Extract the [X, Y] coordinate from the center of the cell holding the provided text.  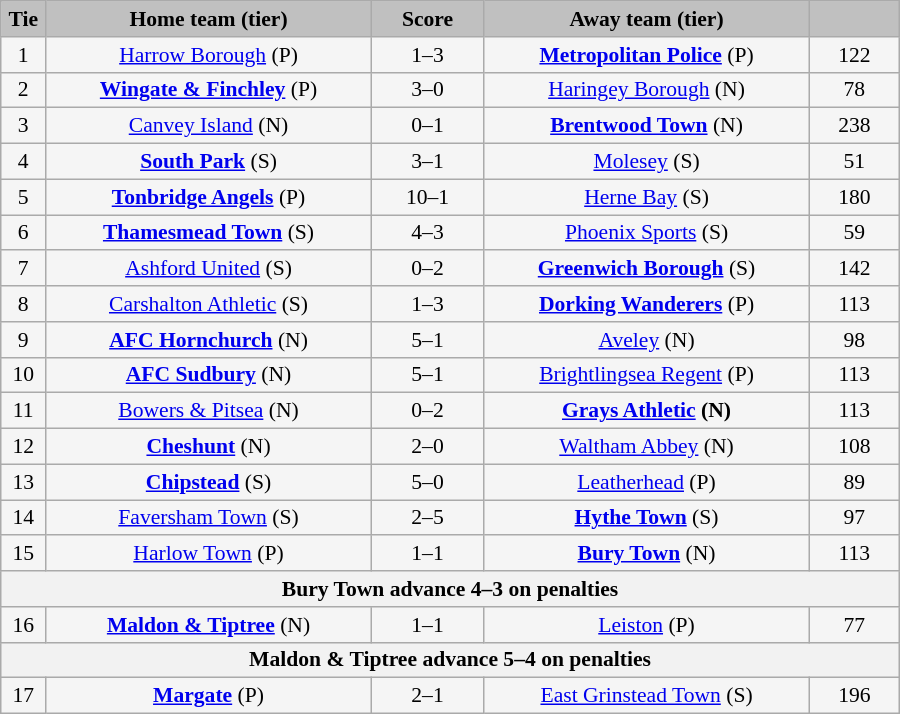
Hythe Town (S) [647, 518]
Bowers & Pitsea (N) [209, 411]
180 [854, 197]
Waltham Abbey (N) [647, 447]
89 [854, 482]
5 [24, 197]
Herne Bay (S) [647, 197]
3–0 [427, 90]
Harrow Borough (P) [209, 55]
12 [24, 447]
10 [24, 375]
2 [24, 90]
4–3 [427, 233]
Metropolitan Police (P) [647, 55]
Maldon & Tiptree (N) [209, 625]
16 [24, 625]
17 [24, 696]
1 [24, 55]
0–1 [427, 126]
Greenwich Borough (S) [647, 269]
3 [24, 126]
Aveley (N) [647, 340]
Cheshunt (N) [209, 447]
Brightlingsea Regent (P) [647, 375]
10–1 [427, 197]
Tonbridge Angels (P) [209, 197]
Ashford United (S) [209, 269]
Grays Athletic (N) [647, 411]
Harlow Town (P) [209, 554]
6 [24, 233]
14 [24, 518]
Dorking Wanderers (P) [647, 304]
7 [24, 269]
Molesey (S) [647, 162]
Tie [24, 19]
Leatherhead (P) [647, 482]
2–1 [427, 696]
Chipstead (S) [209, 482]
97 [854, 518]
South Park (S) [209, 162]
122 [854, 55]
Bury Town (N) [647, 554]
11 [24, 411]
3–1 [427, 162]
Leiston (P) [647, 625]
AFC Sudbury (N) [209, 375]
Home team (tier) [209, 19]
2–0 [427, 447]
Brentwood Town (N) [647, 126]
13 [24, 482]
Phoenix Sports (S) [647, 233]
Haringey Borough (N) [647, 90]
196 [854, 696]
59 [854, 233]
78 [854, 90]
4 [24, 162]
2–5 [427, 518]
Margate (P) [209, 696]
5–0 [427, 482]
9 [24, 340]
Faversham Town (S) [209, 518]
8 [24, 304]
238 [854, 126]
51 [854, 162]
East Grinstead Town (S) [647, 696]
Away team (tier) [647, 19]
Thamesmead Town (S) [209, 233]
142 [854, 269]
15 [24, 554]
Bury Town advance 4–3 on penalties [450, 589]
98 [854, 340]
Wingate & Finchley (P) [209, 90]
AFC Hornchurch (N) [209, 340]
Maldon & Tiptree advance 5–4 on penalties [450, 660]
Score [427, 19]
Carshalton Athletic (S) [209, 304]
Canvey Island (N) [209, 126]
77 [854, 625]
108 [854, 447]
